Identify which cell holds the provided text, then report its [x, y] central coordinate. 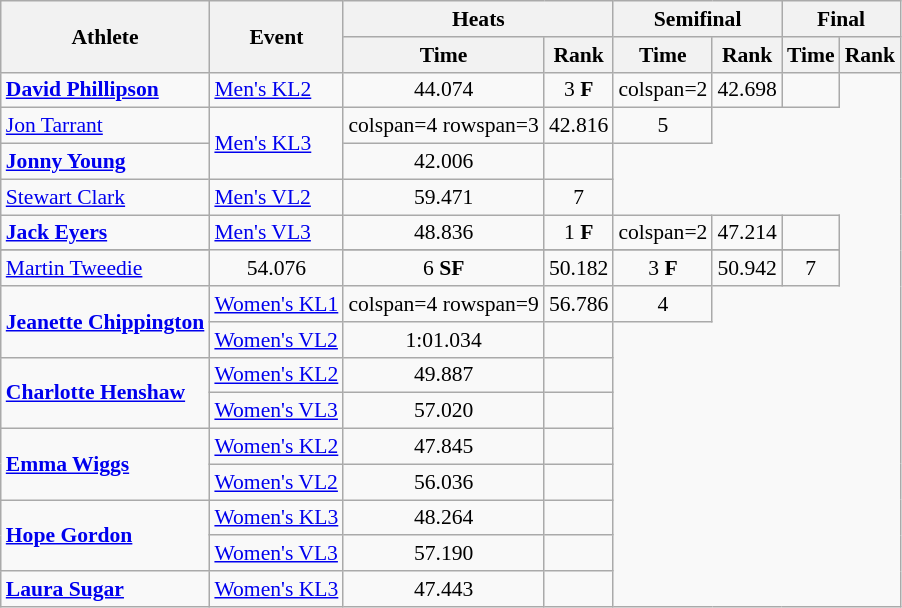
Jack Eyers [106, 233]
49.887 [444, 375]
Laura Sugar [106, 589]
50.182 [578, 269]
42.698 [746, 90]
Men's VL2 [276, 197]
Stewart Clark [106, 197]
57.190 [444, 554]
54.076 [276, 269]
47.443 [444, 589]
59.471 [444, 197]
Men's KL2 [276, 90]
colspan=4 rowspan=9 [444, 304]
57.020 [444, 411]
Jeanette Chippington [106, 322]
1:01.034 [444, 340]
Athlete [106, 36]
4 [662, 304]
6 SF [444, 269]
42.816 [578, 126]
Final [841, 19]
Semifinal [698, 19]
Charlotte Henshaw [106, 392]
Jon Tarrant [106, 126]
Hope Gordon [106, 536]
Men's KL3 [276, 144]
Women's KL1 [276, 304]
colspan=4 rowspan=3 [444, 126]
Martin Tweedie [106, 269]
44.074 [444, 90]
Event [276, 36]
Men's VL3 [276, 233]
56.786 [578, 304]
5 [662, 126]
47.214 [746, 233]
56.036 [444, 482]
42.006 [444, 162]
Jonny Young [106, 162]
48.836 [444, 233]
Emma Wiggs [106, 464]
48.264 [444, 518]
David Phillipson [106, 90]
1 F [578, 233]
50.942 [746, 269]
Heats [478, 19]
47.845 [444, 447]
